Provide the (x, y) coordinate of the cell's center where the given text is located.  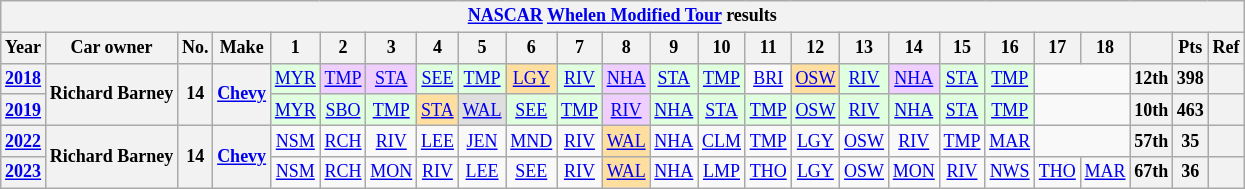
2023 (24, 172)
57th (1152, 140)
NWS (1010, 172)
12 (816, 48)
Ref (1226, 48)
NASCAR Whelen Modified Tour results (622, 16)
CLM (722, 140)
3 (392, 48)
Year (24, 48)
Car owner (111, 48)
11 (768, 48)
67th (1152, 172)
JEN (482, 140)
LMP (722, 172)
2019 (24, 110)
2022 (24, 140)
10 (722, 48)
7 (580, 48)
2018 (24, 78)
35 (1191, 140)
No. (196, 48)
2 (343, 48)
10th (1152, 110)
16 (1010, 48)
1 (295, 48)
Pts (1191, 48)
18 (1105, 48)
Make (242, 48)
17 (1057, 48)
9 (674, 48)
MND (532, 140)
6 (532, 48)
463 (1191, 110)
398 (1191, 78)
12th (1152, 78)
36 (1191, 172)
5 (482, 48)
4 (438, 48)
8 (626, 48)
13 (864, 48)
SBO (343, 110)
15 (962, 48)
BRI (768, 78)
